Capture the cell that displays the provided text and extract its [x, y] central coordinate. 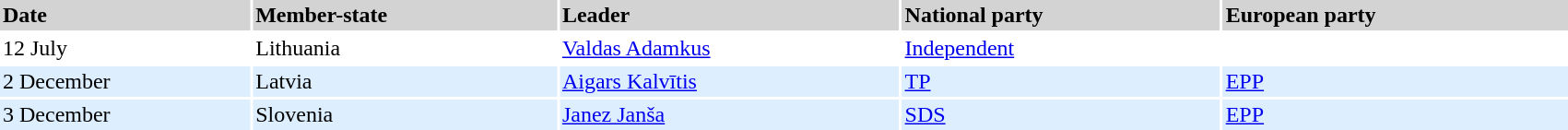
Independent [1235, 48]
TP [1062, 81]
Latvia [405, 81]
Valdas Adamkus [730, 48]
Slovenia [405, 114]
European party [1396, 15]
3 December [125, 114]
SDS [1062, 114]
Lithuania [405, 48]
Date [125, 15]
Leader [730, 15]
National party [1062, 15]
Member-state [405, 15]
Aigars Kalvītis [730, 81]
12 July [125, 48]
2 December [125, 81]
Janez Janša [730, 114]
